From the cell containing the given text, extract its center point as [x, y] coordinate. 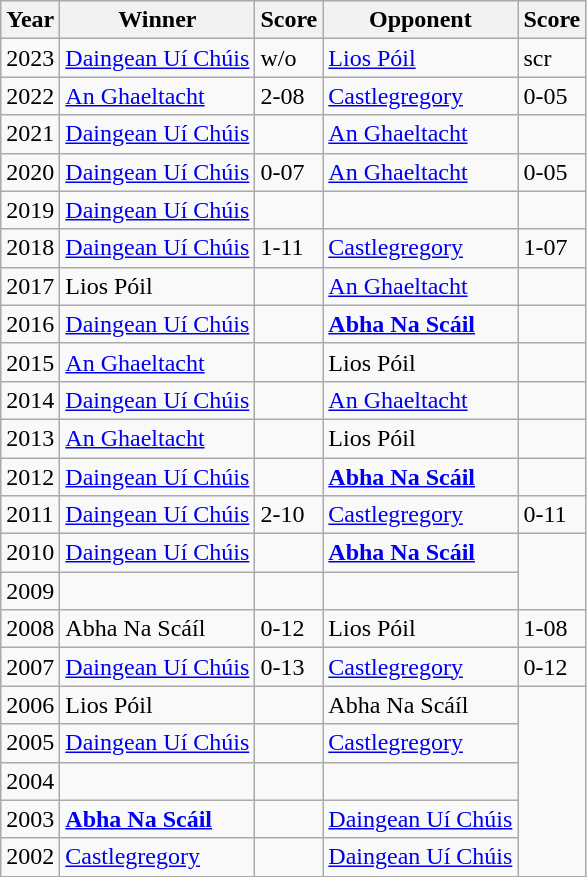
Winner [158, 20]
0-11 [552, 515]
2017 [30, 286]
2009 [30, 591]
Year [30, 20]
2021 [30, 134]
0-07 [289, 172]
0-13 [289, 667]
2010 [30, 553]
2013 [30, 438]
2019 [30, 210]
2015 [30, 362]
2022 [30, 96]
2-08 [289, 96]
1-08 [552, 629]
2011 [30, 515]
2020 [30, 172]
scr [552, 58]
2016 [30, 324]
2-10 [289, 515]
2023 [30, 58]
1-11 [289, 248]
2002 [30, 857]
2014 [30, 400]
2006 [30, 705]
2007 [30, 667]
1-07 [552, 248]
Opponent [420, 20]
2004 [30, 781]
2012 [30, 477]
2005 [30, 743]
2003 [30, 819]
w/o [289, 58]
2008 [30, 629]
2018 [30, 248]
